Extract the (x, y) coordinate from the center of the cell holding the provided text.  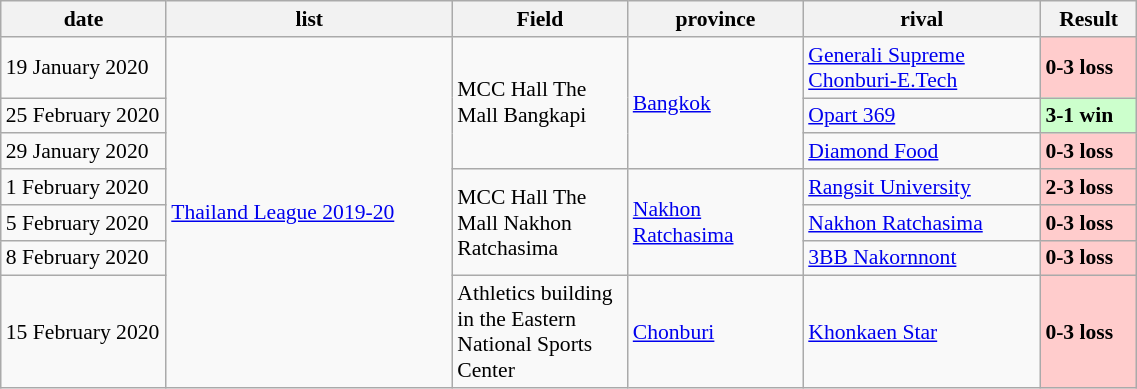
Field (540, 19)
25 February 2020 (84, 116)
15 February 2020 (84, 332)
Opart 369 (922, 116)
Rangsit University (922, 187)
Result (1088, 19)
rival (922, 19)
MCC Hall The Mall Nakhon Ratchasima (540, 222)
Thailand League 2019-20 (309, 212)
5 February 2020 (84, 223)
Diamond Food (922, 152)
3BB Nakornnont (922, 258)
MCC Hall The Mall Bangkapi (540, 103)
Bangkok (716, 103)
19 January 2020 (84, 68)
date (84, 19)
29 January 2020 (84, 152)
8 February 2020 (84, 258)
Chonburi (716, 332)
3-1 win (1088, 116)
province (716, 19)
Khonkaen Star (922, 332)
Athletics building in the Eastern National Sports Center (540, 332)
list (309, 19)
1 February 2020 (84, 187)
2-3 loss (1088, 187)
Generali Supreme Chonburi-E.Tech (922, 68)
